Detect which cell encompasses the target text, then output its (X, Y) center coordinate. 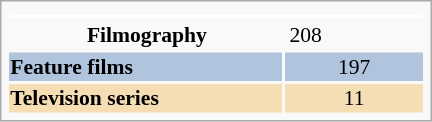
197 (354, 66)
Filmography (147, 35)
11 (354, 98)
Feature films (146, 66)
208 (356, 35)
Television series (146, 98)
